Return (x, y) of the center of cell containing provided text 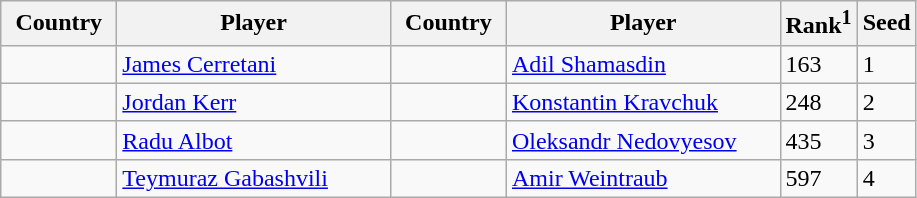
1 (886, 64)
435 (818, 140)
Jordan Kerr (254, 102)
Adil Shamasdin (643, 64)
Seed (886, 24)
Radu Albot (254, 140)
Konstantin Kravchuk (643, 102)
James Cerretani (254, 64)
163 (818, 64)
248 (818, 102)
Teymuraz Gabashvili (254, 178)
Oleksandr Nedovyesov (643, 140)
Rank1 (818, 24)
4 (886, 178)
597 (818, 178)
Amir Weintraub (643, 178)
2 (886, 102)
3 (886, 140)
